Return the (x, y) coordinate for the center point of the cell that contains the specified text.  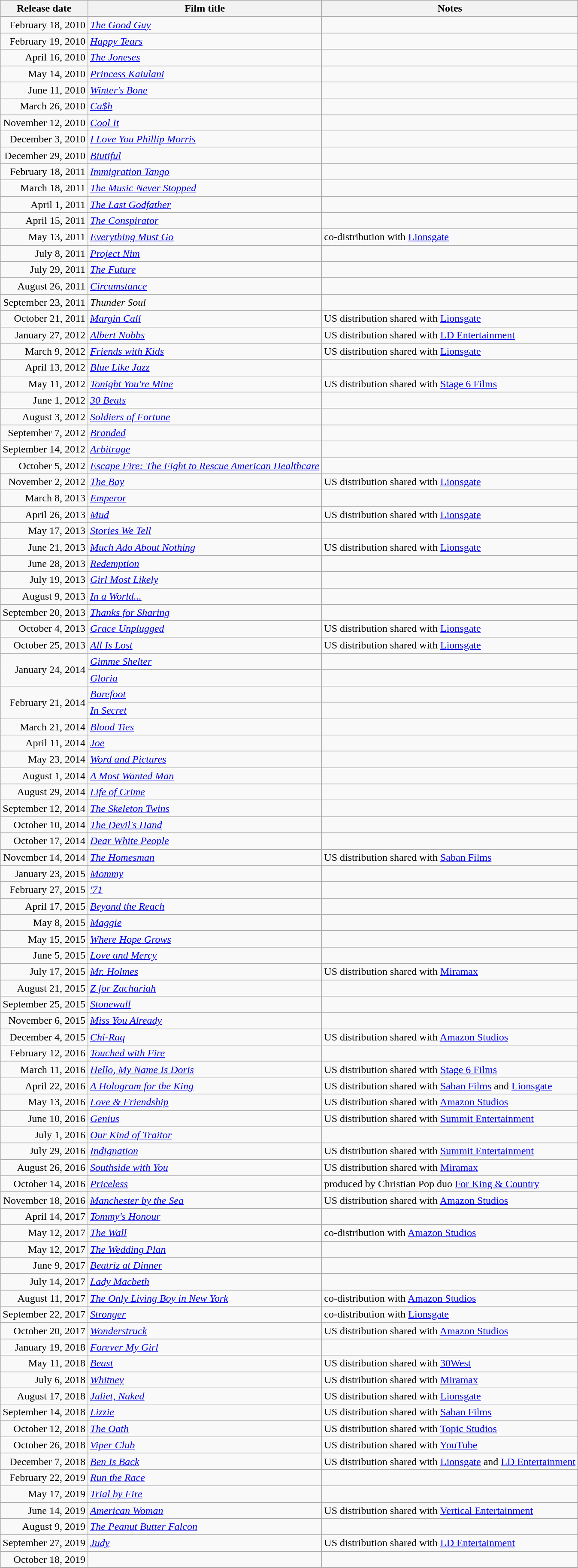
The Homesman (204, 857)
August 9, 2013 (44, 596)
Word and Pictures (204, 760)
April 14, 2017 (44, 1216)
January 27, 2012 (44, 335)
March 11, 2016 (44, 1070)
March 8, 2013 (44, 498)
The Oath (204, 1429)
November 18, 2016 (44, 1200)
Thanks for Sharing (204, 612)
produced by Christian Pop duo For King & Country (450, 1184)
Circumstance (204, 286)
Happy Tears (204, 41)
August 21, 2015 (44, 988)
October 12, 2018 (44, 1429)
May 13, 2011 (44, 237)
Stronger (204, 1315)
Lizzie (204, 1412)
June 21, 2013 (44, 547)
Touched with Fire (204, 1053)
July 29, 2016 (44, 1151)
Redemption (204, 564)
Release date (44, 9)
May 17, 2019 (44, 1494)
November 12, 2010 (44, 123)
Winter's Bone (204, 90)
Immigration Tango (204, 172)
Barefoot (204, 694)
Viper Club (204, 1445)
In Secret (204, 710)
A Most Wanted Man (204, 776)
The Wedding Plan (204, 1249)
US distribution shared with Saban Films and Lionsgate (450, 1086)
August 26, 2011 (44, 286)
Love and Mercy (204, 955)
Mommy (204, 874)
May 13, 2016 (44, 1102)
The Peanut Butter Falcon (204, 1527)
Blue Like Jazz (204, 368)
February 18, 2011 (44, 172)
October 26, 2018 (44, 1445)
Film title (204, 9)
The Last Godfather (204, 205)
Gloria (204, 678)
April 15, 2011 (44, 221)
The Music Never Stopped (204, 188)
Friends with Kids (204, 351)
October 5, 2012 (44, 465)
Trial by Fire (204, 1494)
Indignation (204, 1151)
April 26, 2013 (44, 515)
September 14, 2018 (44, 1412)
Manchester by the Sea (204, 1200)
The Wall (204, 1233)
Thunder Soul (204, 302)
October 4, 2013 (44, 629)
Girl Most Likely (204, 580)
The Joneses (204, 57)
Much Ado About Nothing (204, 547)
Princess Kaiulani (204, 74)
September 7, 2012 (44, 433)
Dear White People (204, 841)
July 14, 2017 (44, 1282)
Life of Crime (204, 792)
September 12, 2014 (44, 808)
June 1, 2012 (44, 400)
Mud (204, 515)
Miss You Already (204, 1021)
Wonderstruck (204, 1331)
All Is Lost (204, 645)
July 17, 2015 (44, 971)
September 23, 2011 (44, 302)
October 18, 2019 (44, 1559)
Beast (204, 1363)
Where Hope Grows (204, 939)
April 16, 2010 (44, 57)
Run the Race (204, 1478)
A Hologram for the King (204, 1086)
October 20, 2017 (44, 1331)
August 11, 2017 (44, 1298)
30 Beats (204, 400)
March 26, 2010 (44, 106)
I Love You Phillip Morris (204, 139)
June 9, 2017 (44, 1266)
February 19, 2010 (44, 41)
April 11, 2014 (44, 743)
The Only Living Boy in New York (204, 1298)
October 21, 2011 (44, 319)
August 26, 2016 (44, 1167)
October 14, 2016 (44, 1184)
Z for Zachariah (204, 988)
The Skeleton Twins (204, 808)
June 14, 2019 (44, 1510)
January 19, 2018 (44, 1347)
June 11, 2010 (44, 90)
March 9, 2012 (44, 351)
Hello, My Name Is Doris (204, 1070)
Forever My Girl (204, 1347)
Beatriz at Dinner (204, 1266)
Joe (204, 743)
The Future (204, 270)
Stories We Tell (204, 531)
November 6, 2015 (44, 1021)
October 25, 2013 (44, 645)
March 18, 2011 (44, 188)
February 12, 2016 (44, 1053)
June 5, 2015 (44, 955)
Emperor (204, 498)
US distribution shared with YouTube (450, 1445)
July 8, 2011 (44, 253)
Tommy's Honour (204, 1216)
Escape Fire: The Fight to Rescue American Healthcare (204, 465)
Project Nim (204, 253)
May 8, 2015 (44, 923)
Mr. Holmes (204, 971)
Juliet, Naked (204, 1396)
April 13, 2012 (44, 368)
August 3, 2012 (44, 416)
December 7, 2018 (44, 1461)
Arbitrage (204, 449)
February 18, 2010 (44, 25)
February 27, 2015 (44, 890)
November 2, 2012 (44, 482)
US distribution shared with Vertical Entertainment (450, 1510)
Everything Must Go (204, 237)
June 10, 2016 (44, 1119)
April 22, 2016 (44, 1086)
Our Kind of Traitor (204, 1135)
Maggie (204, 923)
The Conspirator (204, 221)
US distribution shared with Lionsgate and LD Entertainment (450, 1461)
Lady Macbeth (204, 1282)
December 4, 2015 (44, 1037)
The Bay (204, 482)
October 17, 2014 (44, 841)
May 23, 2014 (44, 760)
Stonewall (204, 1004)
Beyond the Reach (204, 906)
The Good Guy (204, 25)
Southside with You (204, 1167)
May 17, 2013 (44, 531)
July 29, 2011 (44, 270)
Chi-Raq (204, 1037)
'71 (204, 890)
American Woman (204, 1510)
July 1, 2016 (44, 1135)
January 23, 2015 (44, 874)
September 25, 2015 (44, 1004)
July 6, 2018 (44, 1380)
Genius (204, 1119)
February 22, 2019 (44, 1478)
Ca$h (204, 106)
December 29, 2010 (44, 155)
June 28, 2013 (44, 564)
In a World... (204, 596)
Margin Call (204, 319)
Blood Ties (204, 727)
August 9, 2019 (44, 1527)
Whitney (204, 1380)
October 10, 2014 (44, 825)
August 1, 2014 (44, 776)
April 1, 2011 (44, 205)
Branded (204, 433)
January 24, 2014 (44, 669)
Tonight You're Mine (204, 384)
May 15, 2015 (44, 939)
Gimme Shelter (204, 661)
Biutiful (204, 155)
May 11, 2012 (44, 384)
US distribution shared with Topic Studios (450, 1429)
February 21, 2014 (44, 702)
Priceless (204, 1184)
April 17, 2015 (44, 906)
September 27, 2019 (44, 1543)
September 20, 2013 (44, 612)
August 17, 2018 (44, 1396)
September 22, 2017 (44, 1315)
The Devil's Hand (204, 825)
August 29, 2014 (44, 792)
Love & Friendship (204, 1102)
September 14, 2012 (44, 449)
Ben Is Back (204, 1461)
US distribution shared with 30West (450, 1363)
Notes (450, 9)
November 14, 2014 (44, 857)
May 11, 2018 (44, 1363)
May 14, 2010 (44, 74)
March 21, 2014 (44, 727)
Albert Nobbs (204, 335)
Grace Unplugged (204, 629)
July 19, 2013 (44, 580)
Soldiers of Fortune (204, 416)
Cool It (204, 123)
Judy (204, 1543)
December 3, 2010 (44, 139)
